Find where the given text appears and provide that cell's center as (X, Y) coordinate. 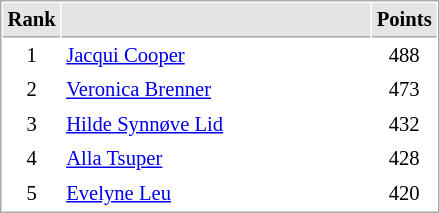
Evelyne Leu (216, 194)
432 (404, 124)
4 (32, 158)
Jacqui Cooper (216, 56)
3 (32, 124)
473 (404, 90)
1 (32, 56)
5 (32, 194)
420 (404, 194)
428 (404, 158)
Points (404, 20)
Rank (32, 20)
Alla Tsuper (216, 158)
Hilde Synnøve Lid (216, 124)
488 (404, 56)
2 (32, 90)
Veronica Brenner (216, 90)
